From the cell containing the given text, extract its center point as [x, y] coordinate. 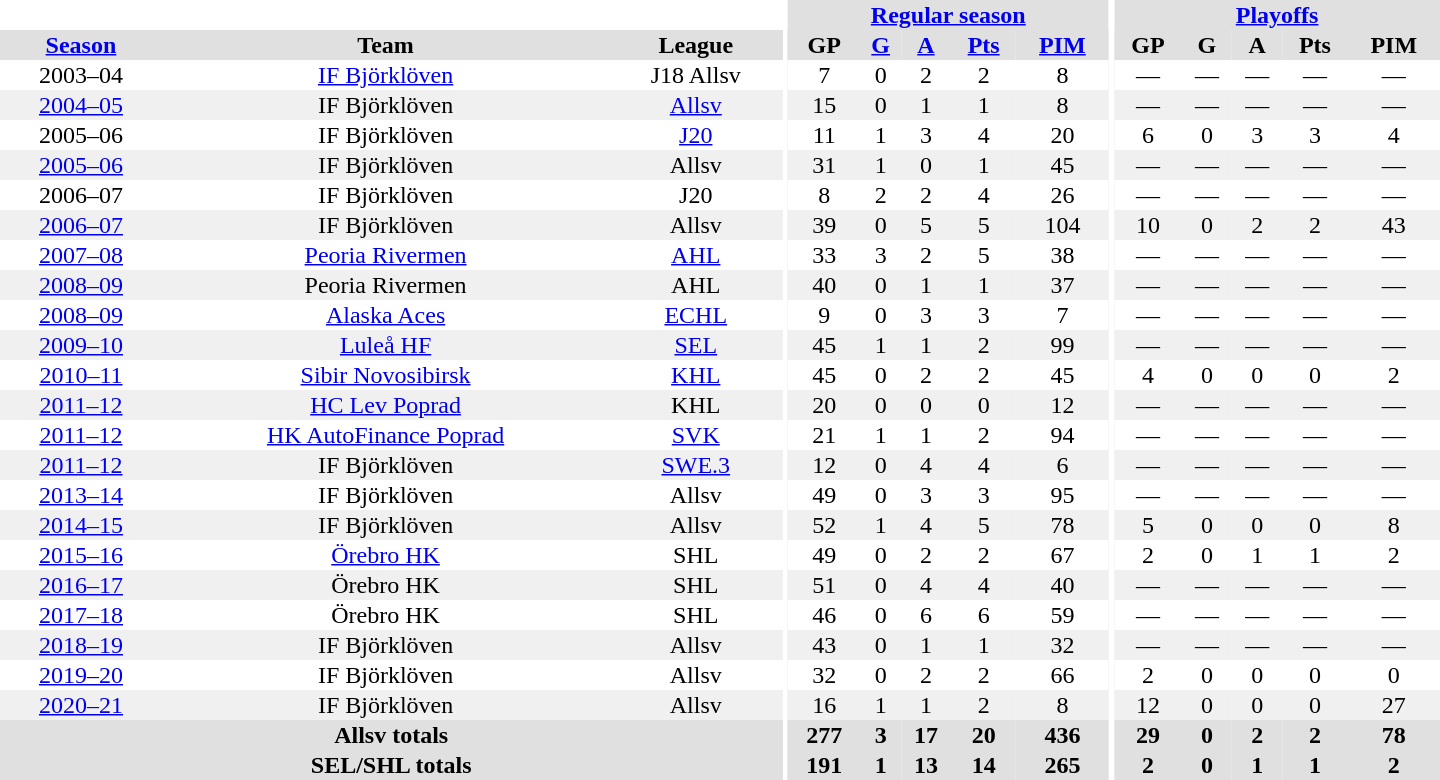
SVK [696, 435]
2019–20 [81, 675]
2017–18 [81, 615]
2015–16 [81, 555]
HK AutoFinance Poprad [386, 435]
9 [824, 315]
Team [386, 45]
46 [824, 615]
2004–05 [81, 105]
2003–04 [81, 75]
33 [824, 255]
265 [1062, 765]
37 [1062, 285]
SWE.3 [696, 465]
Alaska Aces [386, 315]
59 [1062, 615]
SEL [696, 345]
2013–14 [81, 495]
27 [1394, 705]
21 [824, 435]
ECHL [696, 315]
52 [824, 525]
11 [824, 135]
Regular season [948, 15]
2020–21 [81, 705]
League [696, 45]
Allsv totals [391, 735]
104 [1062, 225]
26 [1062, 195]
HC Lev Poprad [386, 405]
17 [926, 735]
J18 Allsv [696, 75]
16 [824, 705]
2014–15 [81, 525]
94 [1062, 435]
SEL/SHL totals [391, 765]
2018–19 [81, 645]
2010–11 [81, 375]
99 [1062, 345]
Season [81, 45]
2009–10 [81, 345]
13 [926, 765]
95 [1062, 495]
10 [1148, 225]
Sibir Novosibirsk [386, 375]
31 [824, 165]
38 [1062, 255]
14 [984, 765]
15 [824, 105]
191 [824, 765]
Playoffs [1277, 15]
51 [824, 585]
66 [1062, 675]
277 [824, 735]
2007–08 [81, 255]
67 [1062, 555]
436 [1062, 735]
39 [824, 225]
2016–17 [81, 585]
Luleå HF [386, 345]
29 [1148, 735]
